Return (X, Y) of the center of cell containing provided text 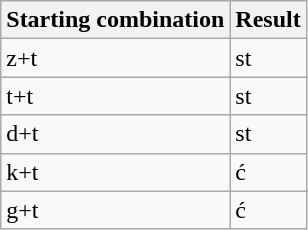
Result (268, 20)
k+t (116, 172)
Starting combination (116, 20)
z+t (116, 58)
d+t (116, 134)
g+t (116, 210)
t+t (116, 96)
